Pinpoint the cell where the given text exists, returning its (X, Y) midpoint coordinate. 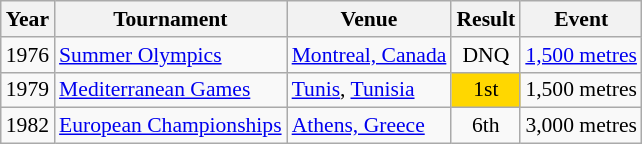
Summer Olympics (170, 55)
Montreal, Canada (370, 55)
1979 (28, 90)
Mediterranean Games (170, 90)
1st (486, 90)
Venue (370, 19)
6th (486, 126)
1976 (28, 55)
Year (28, 19)
DNQ (486, 55)
3,000 metres (581, 126)
Athens, Greece (370, 126)
Tunis, Tunisia (370, 90)
Tournament (170, 19)
Result (486, 19)
Event (581, 19)
1982 (28, 126)
European Championships (170, 126)
